From the cell containing the given text, extract its center point as [X, Y] coordinate. 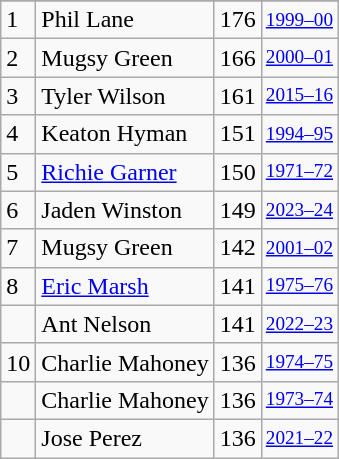
1971–72 [299, 172]
150 [238, 172]
151 [238, 134]
5 [18, 172]
142 [238, 248]
1999–00 [299, 20]
2021–22 [299, 438]
1973–74 [299, 400]
Keaton Hyman [125, 134]
176 [238, 20]
Ant Nelson [125, 324]
Jose Perez [125, 438]
Phil Lane [125, 20]
Jaden Winston [125, 210]
2000–01 [299, 58]
Tyler Wilson [125, 96]
8 [18, 286]
2 [18, 58]
2022–23 [299, 324]
166 [238, 58]
1994–95 [299, 134]
Richie Garner [125, 172]
149 [238, 210]
3 [18, 96]
10 [18, 362]
1975–76 [299, 286]
161 [238, 96]
6 [18, 210]
1 [18, 20]
4 [18, 134]
Eric Marsh [125, 286]
2023–24 [299, 210]
2001–02 [299, 248]
2015–16 [299, 96]
1974–75 [299, 362]
7 [18, 248]
